Return [x, y] of the center of cell containing provided text 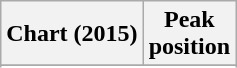
Chart (2015) [72, 34]
Peakposition [189, 34]
